Return the (x, y) coordinate for the center point of the cell that contains the specified text.  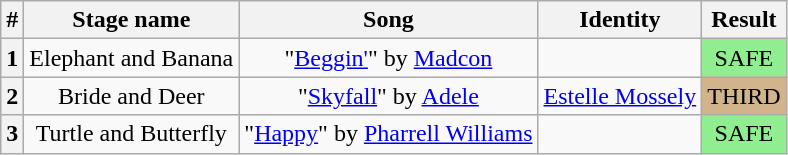
"Beggin'" by Madcon (388, 58)
Bride and Deer (132, 96)
Identity (620, 20)
Song (388, 20)
Turtle and Butterfly (132, 134)
Stage name (132, 20)
2 (12, 96)
THIRD (744, 96)
"Happy" by Pharrell Williams (388, 134)
# (12, 20)
Result (744, 20)
3 (12, 134)
Estelle Mossely (620, 96)
1 (12, 58)
"Skyfall" by Adele (388, 96)
Elephant and Banana (132, 58)
